Output the (X, Y) coordinate of the center of the cell containing the given text.  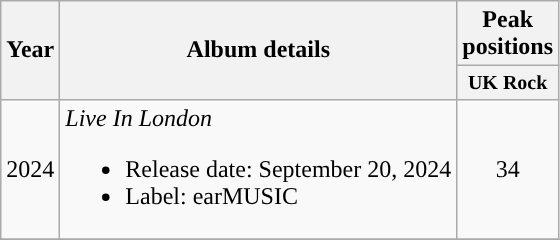
Peak positions (508, 34)
Year (30, 50)
Live In LondonRelease date: September 20, 2024Label: earMUSIC (258, 169)
UK Rock (508, 82)
34 (508, 169)
2024 (30, 169)
Album details (258, 50)
